Detect which cell encompasses the target text, then output its [X, Y] center coordinate. 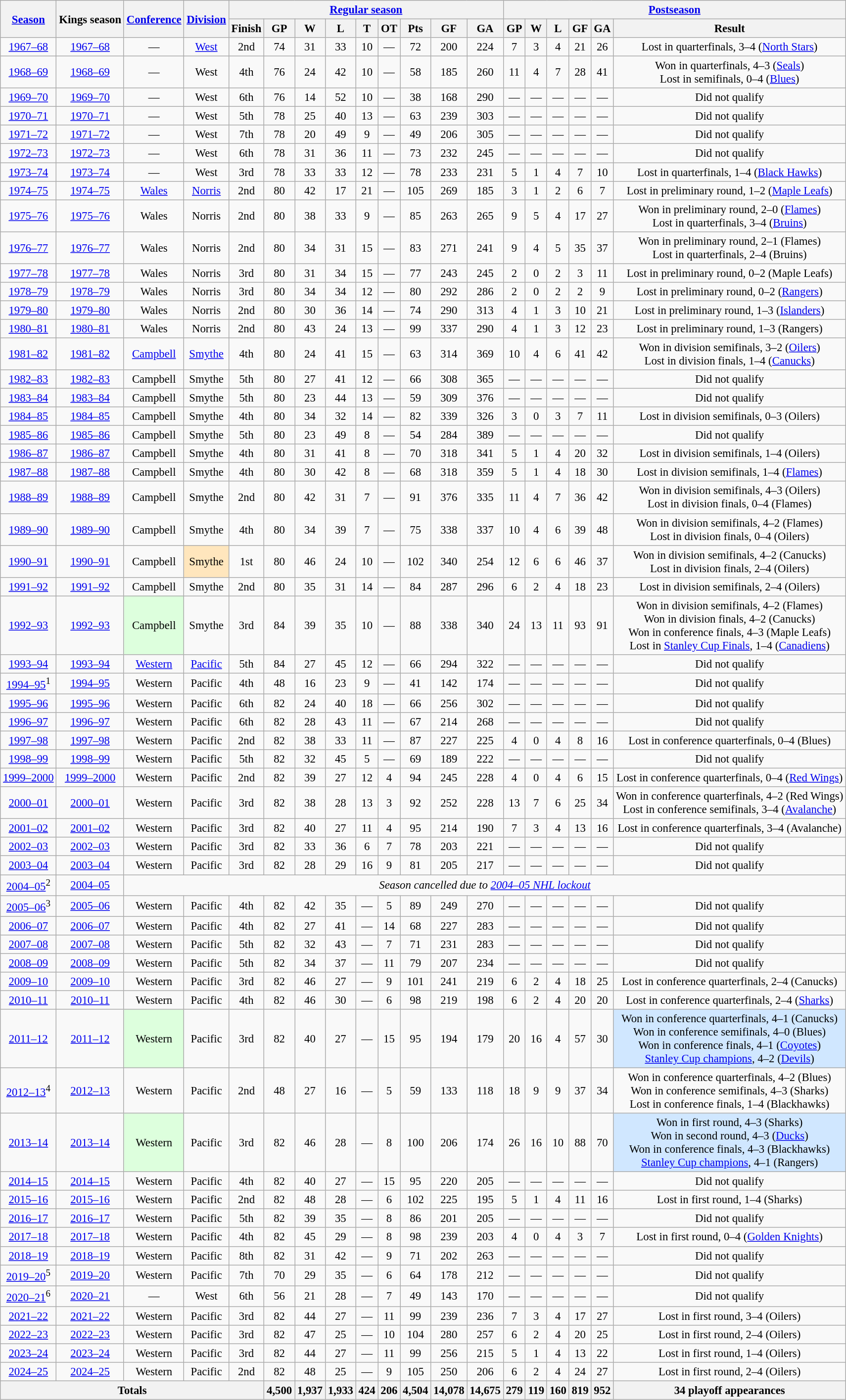
Lost in conference quarterfinals, 0–4 (Blues) [730, 741]
56 [280, 1296]
Postseason [674, 10]
Lost in division semifinals, 0–3 (Oilers) [730, 416]
308 [449, 379]
220 [449, 1181]
133 [449, 1091]
339 [449, 416]
280 [449, 1335]
Finish [246, 29]
294 [449, 664]
94 [416, 778]
Season cancelled due to 2004–05 NHL lockout [485, 885]
292 [449, 292]
Season [29, 19]
254 [485, 562]
Won in division semifinals, 3–2 (Oilers)Lost in division finals, 1–4 (Canucks) [730, 354]
222 [485, 759]
Lost in first round, 0–4 (Golden Knights) [730, 1237]
Lost in division semifinals, 1–4 (Flames) [730, 472]
201 [449, 1219]
170 [485, 1296]
265 [485, 216]
305 [485, 135]
819 [580, 1391]
Lost in preliminary round, 1–3 (Islanders) [730, 310]
Won in division semifinals, 4–2 (Canucks)Lost in division finals, 2–4 (Oilers) [730, 562]
Pts [416, 29]
92 [416, 803]
322 [485, 664]
72 [416, 47]
Lost in preliminary round, 0–2 (Maple Leafs) [730, 273]
2020–216 [29, 1296]
58 [416, 72]
Lost in division semifinals, 2–4 (Oilers) [730, 587]
236 [485, 1316]
14,078 [449, 1391]
313 [485, 310]
1st [246, 562]
326 [485, 416]
Kings season [90, 19]
389 [485, 435]
100 [416, 1142]
215 [485, 1353]
2005–063 [29, 906]
77 [416, 273]
143 [449, 1296]
Lost in preliminary round, 1–3 (Rangers) [730, 329]
189 [449, 759]
198 [485, 1000]
118 [485, 1091]
4,500 [280, 1391]
142 [449, 683]
Lost in preliminary round, 0–2 (Rangers) [730, 292]
160 [558, 1391]
309 [449, 398]
212 [485, 1275]
64 [416, 1275]
Division [206, 19]
79 [416, 963]
279 [515, 1391]
190 [485, 828]
Won in division semifinals, 4–2 (Flames)Lost in division finals, 0–4 (Oilers) [730, 529]
341 [485, 453]
179 [485, 1039]
359 [485, 472]
314 [449, 354]
2019–20 [90, 1275]
1994–95 [90, 683]
73 [416, 153]
2004–052 [29, 885]
2004–05 [90, 885]
Regular season [366, 10]
14,675 [485, 1391]
85 [416, 216]
81 [416, 865]
34 playoff appearances [730, 1391]
Lost in preliminary round, 1–2 (Maple Leafs) [730, 190]
287 [449, 587]
168 [449, 97]
Lost in conference quarterfinals, 2–4 (Canucks) [730, 982]
Lost in division semifinals, 1–4 (Oilers) [730, 453]
57 [580, 1039]
T [367, 29]
69 [416, 759]
83 [416, 247]
243 [449, 273]
47 [310, 1335]
252 [449, 803]
Won in preliminary round, 2–0 (Flames)Lost in quarterfinals, 3–4 (Bruins) [730, 216]
119 [536, 1391]
86 [416, 1219]
302 [485, 703]
Lost in conference quarterfinals, 2–4 (Sharks) [730, 1000]
Lost in first round, 1–4 (Oilers) [730, 1353]
2012–13 [90, 1091]
284 [449, 435]
89 [416, 906]
4,504 [416, 1391]
22 [603, 1353]
952 [603, 1391]
Lost in conference quarterfinals, 0–4 (Red Wings) [730, 778]
Lost in conference quarterfinals, 3–4 (Avalanche) [730, 828]
257 [485, 1335]
1994–951 [29, 683]
54 [416, 435]
2005–06 [90, 906]
268 [485, 722]
260 [485, 72]
2020–21 [90, 1296]
67 [416, 722]
249 [449, 906]
75 [416, 529]
250 [449, 1372]
233 [449, 172]
234 [485, 963]
217 [485, 865]
202 [449, 1256]
52 [340, 97]
303 [485, 116]
Won in quarterfinals, 4–3 (Seals)Lost in semifinals, 0–4 (Blues) [730, 72]
221 [485, 847]
365 [485, 379]
286 [485, 292]
271 [449, 247]
Lost in first round, 3–4 (Oilers) [730, 1316]
Lost in quarterfinals, 1–4 (Black Hawks) [730, 172]
2019–205 [29, 1275]
Totals [133, 1391]
369 [485, 354]
Won in conference quarterfinals, 4–2 (Blues)Won in conference semifinals, 4–3 (Sharks)Lost in conference finals, 1–4 (Blackhawks) [730, 1091]
Won in conference quarterfinals, 4–2 (Red Wings)Lost in conference semifinals, 3–4 (Avalanche) [730, 803]
1,933 [340, 1391]
Result [730, 29]
101 [416, 982]
232 [449, 153]
93 [580, 625]
207 [449, 963]
Lost in first round, 1–4 (Sharks) [730, 1200]
296 [485, 587]
194 [449, 1039]
Won in preliminary round, 2–1 (Flames)Lost in quarterfinals, 2–4 (Bruins) [730, 247]
195 [485, 1200]
178 [449, 1275]
Won in division semifinals, 4–3 (Oilers)Lost in division finals, 0–4 (Flames) [730, 497]
87 [416, 741]
Conference [154, 19]
224 [485, 47]
2012–134 [29, 1091]
8th [246, 1256]
270 [485, 906]
269 [449, 190]
OT [389, 29]
335 [485, 497]
424 [367, 1391]
Lost in quarterfinals, 3–4 (North Stars) [730, 47]
1,937 [310, 1391]
104 [416, 1335]
200 [449, 47]
Won in first round, 4–3 (Sharks)Won in second round, 4–3 (Ducks)Won in conference finals, 4–3 (Blackhawks)Stanley Cup champions, 4–1 (Rangers) [730, 1142]
